Capture the cell that displays the provided text and extract its [X, Y] central coordinate. 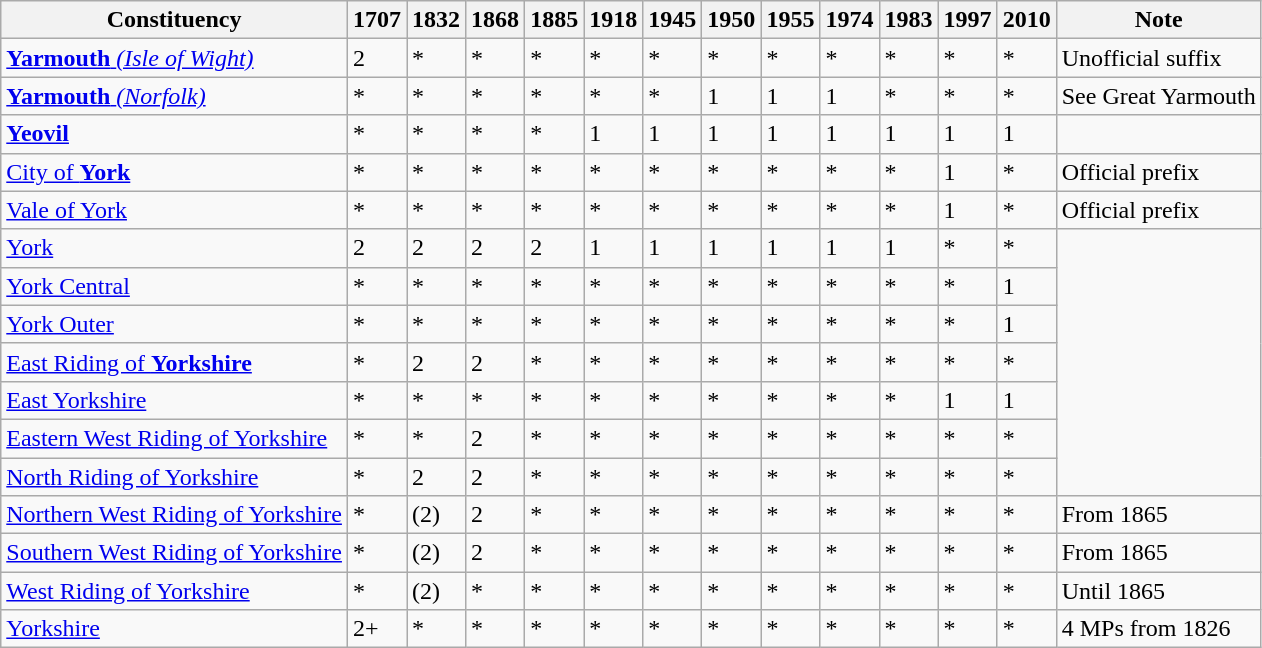
City of York [174, 172]
1974 [850, 20]
Yarmouth (Norfolk) [174, 96]
Constituency [174, 20]
4 MPs from 1826 [1158, 629]
East Riding of Yorkshire [174, 362]
West Riding of Yorkshire [174, 591]
York Outer [174, 324]
2+ [376, 629]
Northern West Riding of Yorkshire [174, 515]
See Great Yarmouth [1158, 96]
1983 [908, 20]
1832 [436, 20]
1945 [672, 20]
Yorkshire [174, 629]
1955 [790, 20]
Southern West Riding of Yorkshire [174, 553]
East Yorkshire [174, 400]
Yeovil [174, 134]
York [174, 248]
York Central [174, 286]
Yarmouth (Isle of Wight) [174, 58]
1885 [554, 20]
Until 1865 [1158, 591]
North Riding of Yorkshire [174, 477]
1868 [496, 20]
Eastern West Riding of Yorkshire [174, 438]
1918 [614, 20]
1950 [732, 20]
1997 [968, 20]
Note [1158, 20]
Vale of York [174, 210]
1707 [376, 20]
2010 [1026, 20]
Unofficial suffix [1158, 58]
